Provide the [X, Y] coordinate of the cell's center where the given text is located.  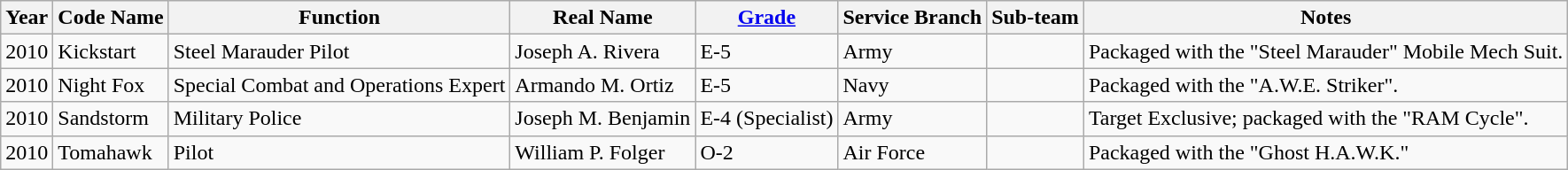
Air Force [912, 152]
Kickstart [111, 51]
O-2 [767, 152]
Year [27, 18]
Sandstorm [111, 119]
Code Name [111, 18]
Notes [1325, 18]
E-4 (Specialist) [767, 119]
Armando M. Ortiz [602, 85]
Special Combat and Operations Expert [339, 85]
Grade [767, 18]
William P. Folger [602, 152]
Packaged with the "A.W.E. Striker". [1325, 85]
Tomahawk [111, 152]
Packaged with the "Ghost H.A.W.K." [1325, 152]
Service Branch [912, 18]
Target Exclusive; packaged with the "RAM Cycle". [1325, 119]
Navy [912, 85]
Joseph M. Benjamin [602, 119]
Pilot [339, 152]
Function [339, 18]
Sub-team [1036, 18]
Packaged with the "Steel Marauder" Mobile Mech Suit. [1325, 51]
Real Name [602, 18]
Joseph A. Rivera [602, 51]
Steel Marauder Pilot [339, 51]
Military Police [339, 119]
Night Fox [111, 85]
